Pinpoint the cell where the given text exists, returning its [x, y] midpoint coordinate. 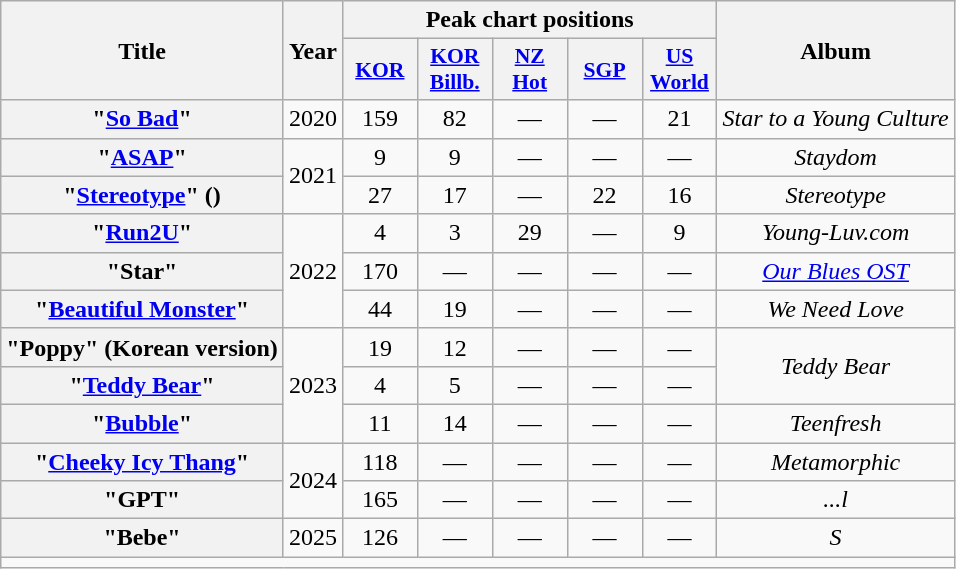
"Bebe" [142, 538]
"Cheeky Icy Thang" [142, 461]
"Run2U" [142, 233]
Young-Luv.com [836, 233]
2021 [312, 176]
Teenfresh [836, 423]
SGP [604, 70]
Star to a Young Culture [836, 119]
2024 [312, 480]
27 [380, 195]
5 [454, 385]
12 [454, 347]
2022 [312, 271]
22 [604, 195]
"Bubble" [142, 423]
82 [454, 119]
"GPT" [142, 500]
Staydom [836, 157]
"Poppy" (Korean version) [142, 347]
159 [380, 119]
"Beautiful Monster" [142, 309]
118 [380, 461]
Title [142, 50]
2020 [312, 119]
126 [380, 538]
44 [380, 309]
USWorld [680, 70]
Our Blues OST [836, 271]
21 [680, 119]
Metamorphic [836, 461]
14 [454, 423]
KOR [380, 70]
Stereotype [836, 195]
"ASAP" [142, 157]
"So Bad" [142, 119]
2025 [312, 538]
...l [836, 500]
"Stereotype" () [142, 195]
170 [380, 271]
Album [836, 50]
29 [530, 233]
KORBillb. [454, 70]
2023 [312, 385]
Peak chart positions [530, 20]
Year [312, 50]
16 [680, 195]
"Star" [142, 271]
We Need Love [836, 309]
"Teddy Bear" [142, 385]
165 [380, 500]
3 [454, 233]
17 [454, 195]
S [836, 538]
Teddy Bear [836, 366]
11 [380, 423]
NZHot [530, 70]
